Locate the cell with the specified text and output its [X, Y] center coordinate. 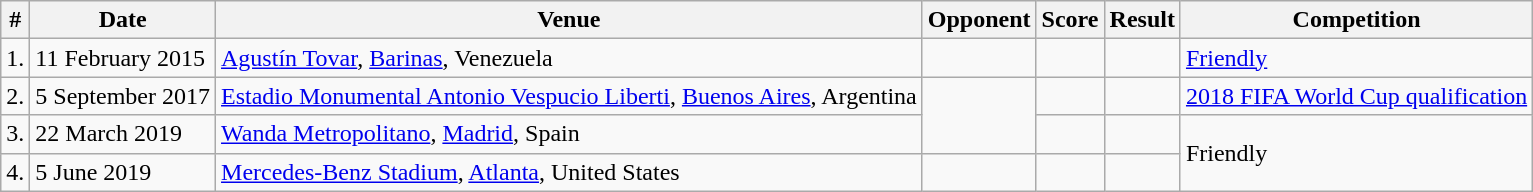
3. [16, 134]
Agustín Tovar, Barinas, Venezuela [570, 58]
22 March 2019 [123, 134]
4. [16, 172]
Result [1142, 20]
11 February 2015 [123, 58]
Mercedes-Benz Stadium, Atlanta, United States [570, 172]
5 June 2019 [123, 172]
5 September 2017 [123, 96]
1. [16, 58]
# [16, 20]
Opponent [979, 20]
Estadio Monumental Antonio Vespucio Liberti, Buenos Aires, Argentina [570, 96]
Competition [1356, 20]
Wanda Metropolitano, Madrid, Spain [570, 134]
Date [123, 20]
Venue [570, 20]
Score [1070, 20]
2018 FIFA World Cup qualification [1356, 96]
2. [16, 96]
